From the cell containing the given text, extract its center point as [X, Y] coordinate. 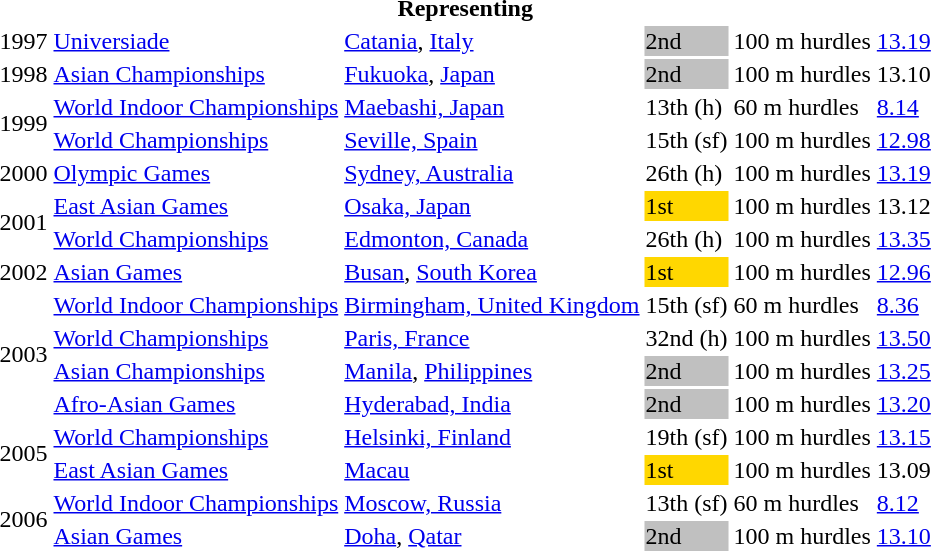
13th (sf) [686, 503]
32nd (h) [686, 338]
Busan, South Korea [492, 272]
Universiade [196, 41]
Doha, Qatar [492, 536]
Olympic Games [196, 173]
Afro-Asian Games [196, 404]
Paris, France [492, 338]
Helsinki, Finland [492, 437]
Osaka, Japan [492, 206]
Manila, Philippines [492, 371]
Catania, Italy [492, 41]
19th (sf) [686, 437]
Moscow, Russia [492, 503]
13th (h) [686, 107]
Birmingham, United Kingdom [492, 305]
Fukuoka, Japan [492, 74]
Seville, Spain [492, 140]
Maebashi, Japan [492, 107]
Macau [492, 470]
Hyderabad, India [492, 404]
Sydney, Australia [492, 173]
Edmonton, Canada [492, 239]
